Return the [x, y] coordinate for the center point of the cell that contains the specified text.  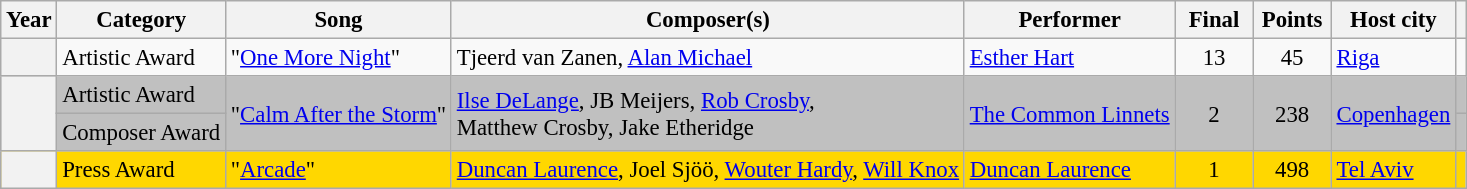
Duncan Laurence [1070, 170]
498 [1292, 170]
2 [1214, 114]
Duncan Laurence, Joel Sjöö, Wouter Hardy, Will Knox [708, 170]
Song [338, 20]
Final [1214, 20]
Category [142, 20]
"Calm After the Storm" [338, 114]
Performer [1070, 20]
13 [1214, 58]
Press Award [142, 170]
Esther Hart [1070, 58]
Composer Award [142, 133]
"Arcade" [338, 170]
Year [29, 20]
45 [1292, 58]
Tjeerd van Zanen, Alan Michael [708, 58]
238 [1292, 114]
Copenhagen [1393, 114]
1 [1214, 170]
Composer(s) [708, 20]
Riga [1393, 58]
The Common Linnets [1070, 114]
Host city [1393, 20]
Points [1292, 20]
Ilse DeLange, JB Meijers, Rob Crosby,Matthew Crosby, Jake Etheridge [708, 114]
"One More Night" [338, 58]
Tel Aviv [1393, 170]
